Scan for the cell matching the given text and deliver its (x, y) coordinate at center. 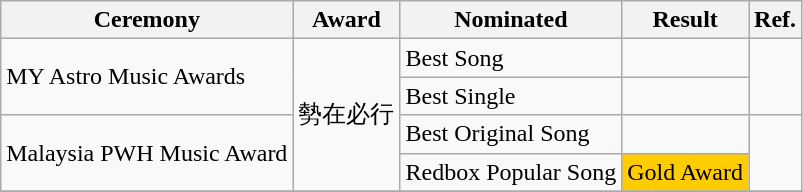
Ceremony (147, 20)
Best Single (511, 96)
Ref. (776, 20)
Result (686, 20)
Nominated (511, 20)
Redbox Popular Song (511, 172)
Award (346, 20)
MY Astro Music Awards (147, 77)
Best Original Song (511, 134)
Malaysia PWH Music Award (147, 153)
Best Song (511, 58)
勢在必行 (346, 115)
Gold Award (686, 172)
